For the text-containing cell, return its midpoint in [x, y] coordinate format. 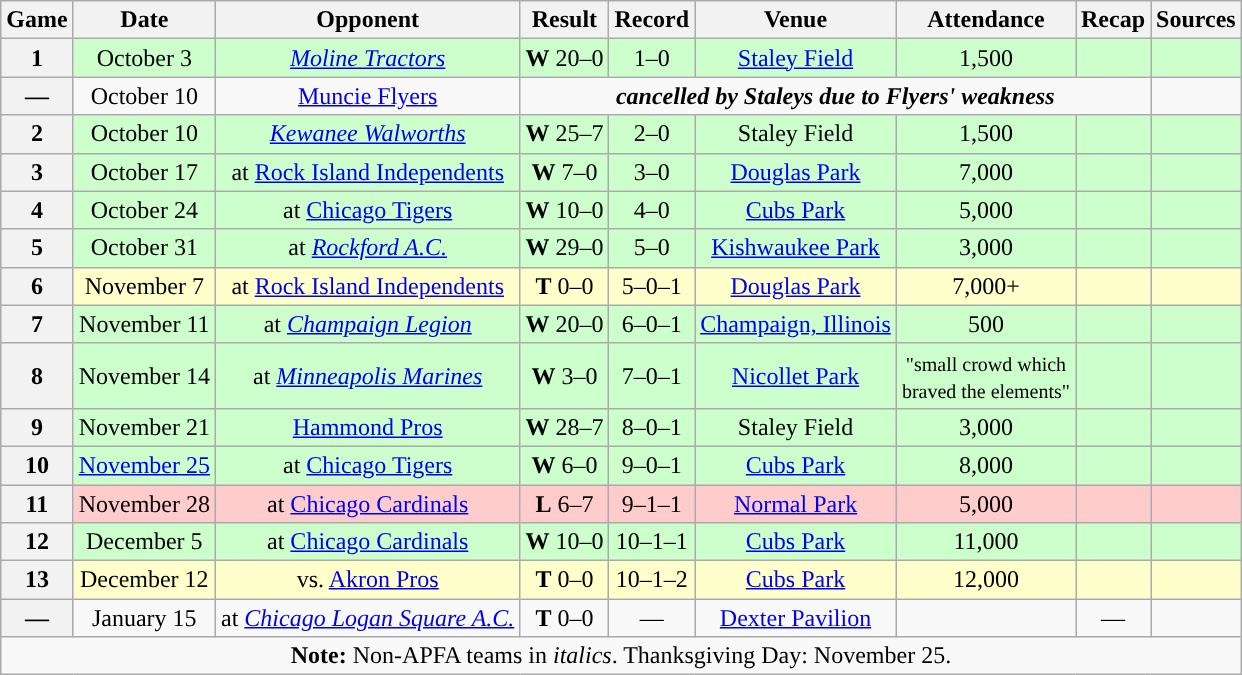
12 [37, 542]
Recap [1114, 20]
7 [37, 324]
12,000 [986, 580]
3 [37, 172]
November 25 [144, 465]
9–1–1 [652, 503]
Sources [1196, 20]
7,000+ [986, 286]
Nicollet Park [796, 376]
8,000 [986, 465]
Muncie Flyers [367, 96]
3–0 [652, 172]
November 21 [144, 427]
Normal Park [796, 503]
December 12 [144, 580]
4–0 [652, 210]
8 [37, 376]
500 [986, 324]
November 14 [144, 376]
W 28–7 [564, 427]
November 11 [144, 324]
October 24 [144, 210]
7–0–1 [652, 376]
November 28 [144, 503]
"small crowd which braved the elements" [986, 376]
5–0–1 [652, 286]
8–0–1 [652, 427]
1 [37, 58]
11,000 [986, 542]
October 3 [144, 58]
5–0 [652, 248]
10–1–1 [652, 542]
cancelled by Staleys due to Flyers' weakness [836, 96]
5 [37, 248]
Kishwaukee Park [796, 248]
Result [564, 20]
L 6–7 [564, 503]
Kewanee Walworths [367, 134]
Moline Tractors [367, 58]
W 29–0 [564, 248]
at Minneapolis Marines [367, 376]
Champaign, Illinois [796, 324]
December 5 [144, 542]
Opponent [367, 20]
W 25–7 [564, 134]
10–1–2 [652, 580]
W 7–0 [564, 172]
Attendance [986, 20]
10 [37, 465]
7,000 [986, 172]
at Champaign Legion [367, 324]
Venue [796, 20]
11 [37, 503]
W 3–0 [564, 376]
9–0–1 [652, 465]
October 31 [144, 248]
4 [37, 210]
6 [37, 286]
13 [37, 580]
at Rockford A.C. [367, 248]
Record [652, 20]
2–0 [652, 134]
January 15 [144, 618]
vs. Akron Pros [367, 580]
Dexter Pavilion [796, 618]
Date [144, 20]
1–0 [652, 58]
2 [37, 134]
Note: Non-APFA teams in italics. Thanksgiving Day: November 25. [621, 656]
Game [37, 20]
at Chicago Logan Square A.C. [367, 618]
9 [37, 427]
Hammond Pros [367, 427]
October 17 [144, 172]
November 7 [144, 286]
6–0–1 [652, 324]
W 6–0 [564, 465]
